Extract the [X, Y] coordinate from the center of the cell holding the provided text.  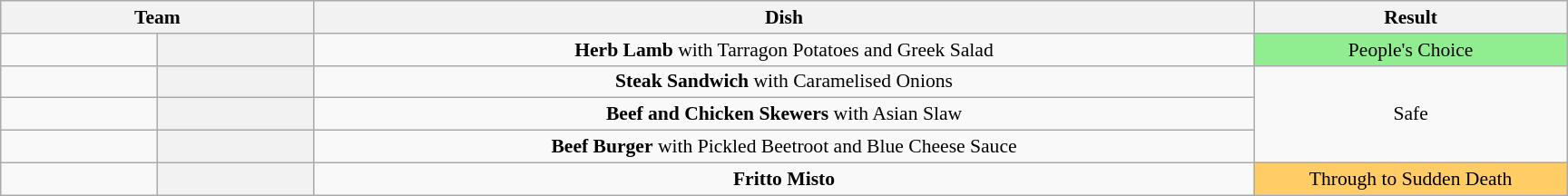
Herb Lamb with Tarragon Potatoes and Greek Salad [784, 50]
Beef and Chicken Skewers with Asian Slaw [784, 114]
Fritto Misto [784, 179]
People's Choice [1410, 50]
Safe [1410, 114]
Dish [784, 17]
Result [1410, 17]
Steak Sandwich with Caramelised Onions [784, 82]
Through to Sudden Death [1410, 179]
Team [158, 17]
Beef Burger with Pickled Beetroot and Blue Cheese Sauce [784, 147]
